Locate the cell with the specified text and output its (X, Y) center coordinate. 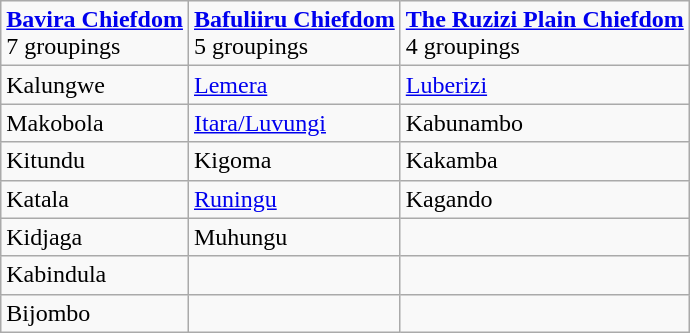
Bijombo (95, 313)
Itara/Luvungi (294, 123)
Katala (95, 199)
Kitundu (95, 161)
Bavira Chiefdom7 groupings (95, 34)
Kabindula (95, 275)
Kidjaga (95, 237)
Runingu (294, 199)
Kagando (544, 199)
The Ruzizi Plain Chiefdom4 groupings (544, 34)
Luberizi (544, 85)
Kakamba (544, 161)
Kalungwe (95, 85)
Kigoma (294, 161)
Makobola (95, 123)
Bafuliiru Chiefdom5 groupings (294, 34)
Kabunambo (544, 123)
Lemera (294, 85)
Muhungu (294, 237)
